Determine the [X, Y] coordinate at the center of the cell enclosing the given text.  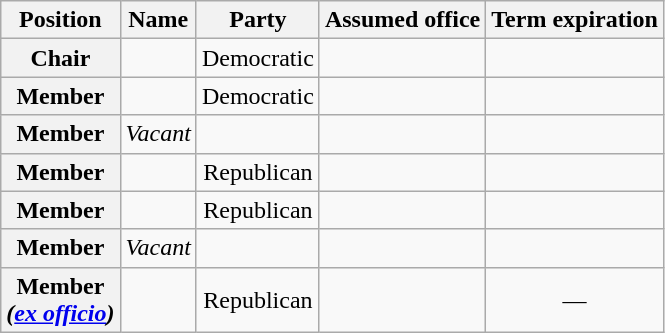
Name [158, 20]
Position [60, 20]
Member(ex officio) [60, 300]
Assumed office [402, 20]
Term expiration [574, 20]
Chair [60, 58]
— [574, 300]
Party [258, 20]
